Return the (X, Y) coordinate for the center point of the cell that contains the specified text.  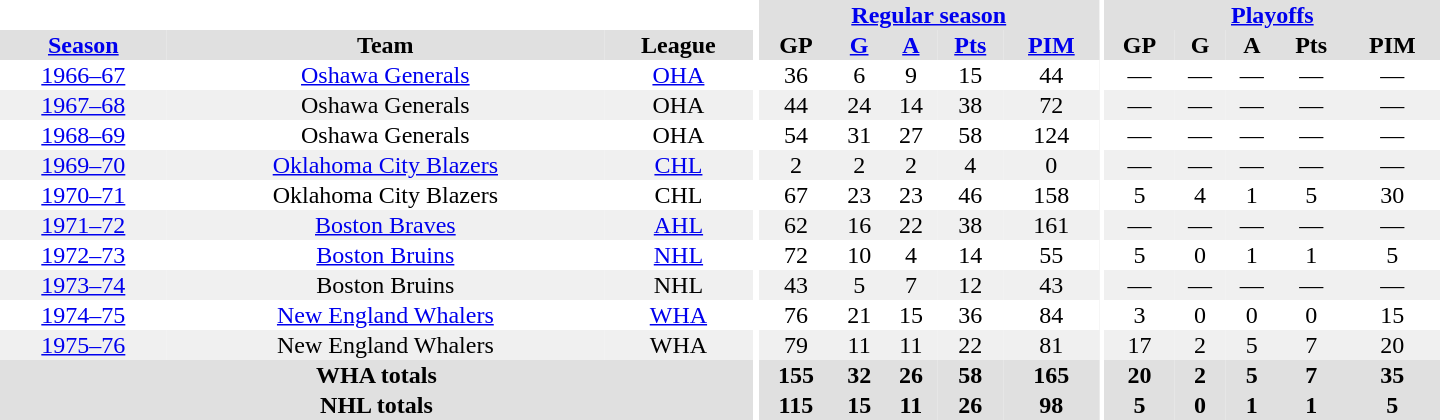
9 (911, 75)
10 (859, 255)
27 (911, 135)
21 (859, 315)
155 (796, 375)
79 (796, 345)
1975–76 (84, 345)
115 (796, 405)
54 (796, 135)
1967–68 (84, 105)
12 (970, 285)
Team (386, 45)
67 (796, 195)
98 (1052, 405)
62 (796, 225)
84 (1052, 315)
161 (1052, 225)
1973–74 (84, 285)
165 (1052, 375)
3 (1140, 315)
AHL (678, 225)
1974–75 (84, 315)
17 (1140, 345)
1971–72 (84, 225)
Boston Braves (386, 225)
1970–71 (84, 195)
30 (1392, 195)
81 (1052, 345)
1969–70 (84, 165)
1972–73 (84, 255)
Regular season (929, 15)
46 (970, 195)
124 (1052, 135)
35 (1392, 375)
158 (1052, 195)
32 (859, 375)
31 (859, 135)
1966–67 (84, 75)
WHA totals (376, 375)
League (678, 45)
16 (859, 225)
24 (859, 105)
76 (796, 315)
1968–69 (84, 135)
NHL totals (376, 405)
Playoffs (1272, 15)
6 (859, 75)
Season (84, 45)
55 (1052, 255)
